Provide the [x, y] coordinate of the cell's center where the given text is located.  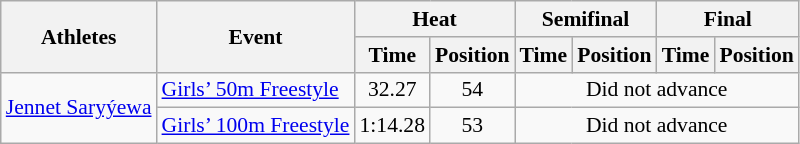
Girls’ 100m Freestyle [256, 126]
1:14.28 [392, 126]
Girls’ 50m Freestyle [256, 90]
53 [472, 126]
Semifinal [585, 19]
Event [256, 36]
Athletes [79, 36]
Jennet Saryýewa [79, 108]
Heat [435, 19]
54 [472, 90]
Final [728, 19]
32.27 [392, 90]
